For the text-containing cell, return its midpoint in (X, Y) coordinate format. 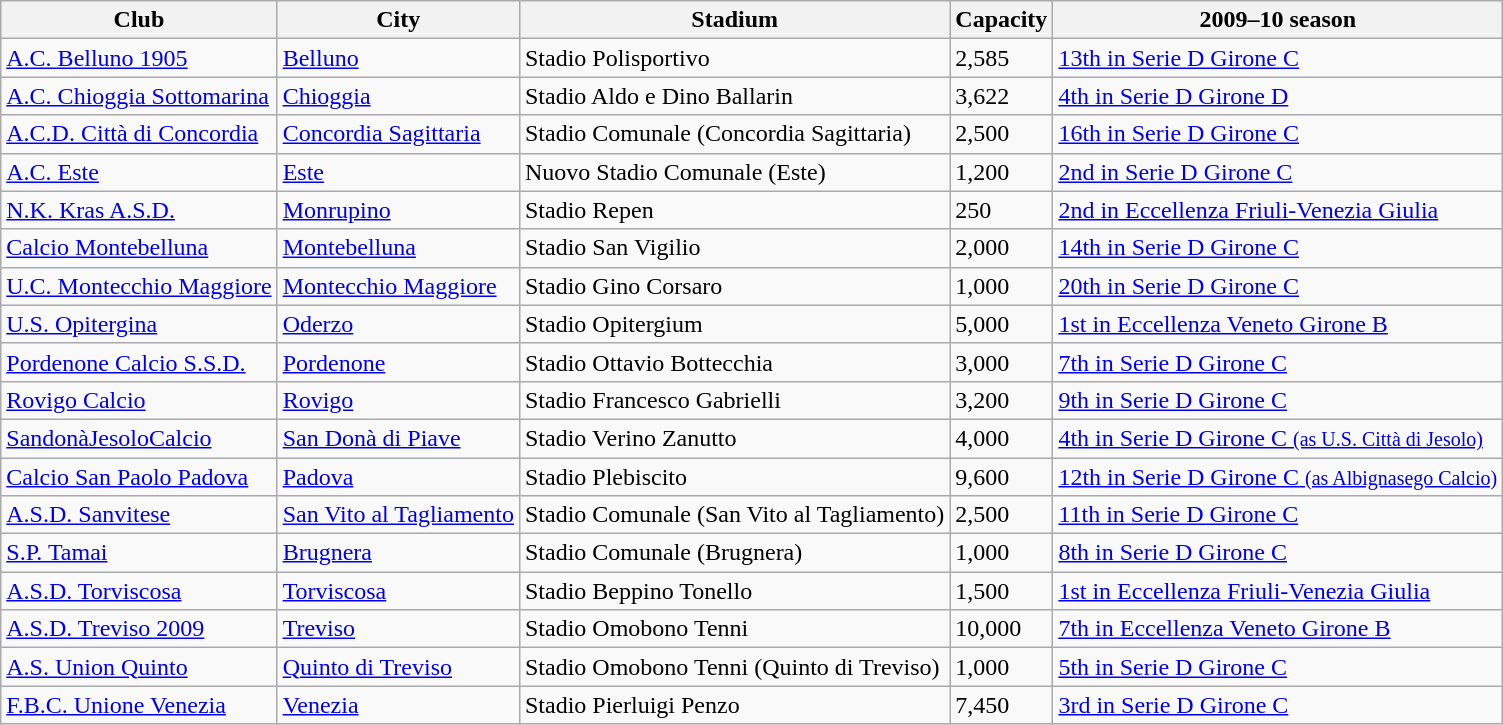
Stadio Comunale (Brugnera) (734, 553)
Stadio Gino Corsaro (734, 286)
3,622 (1002, 96)
A.S.D. Sanvitese (139, 515)
Belluno (398, 58)
Monrupino (398, 210)
Nuovo Stadio Comunale (Este) (734, 172)
N.K. Kras A.S.D. (139, 210)
Padova (398, 477)
Calcio Montebelluna (139, 248)
A.S. Union Quinto (139, 667)
11th in Serie D Girone C (1278, 515)
Stadio Ottavio Bottecchia (734, 362)
F.B.C. Unione Venezia (139, 705)
3,000 (1002, 362)
2,000 (1002, 248)
1,500 (1002, 591)
Stadio San Vigilio (734, 248)
Pordenone (398, 362)
1st in Eccellenza Friuli-Venezia Giulia (1278, 591)
Calcio San Paolo Padova (139, 477)
A.C. Este (139, 172)
9,600 (1002, 477)
Stadio Opitergium (734, 324)
Stadio Omobono Tenni (Quinto di Treviso) (734, 667)
8th in Serie D Girone C (1278, 553)
Rovigo Calcio (139, 400)
10,000 (1002, 629)
3,200 (1002, 400)
Oderzo (398, 324)
Stadio Comunale (San Vito al Tagliamento) (734, 515)
9th in Serie D Girone C (1278, 400)
12th in Serie D Girone C (as Albignasego Calcio) (1278, 477)
SandonàJesoloCalcio (139, 438)
Stadio Verino Zanutto (734, 438)
A.S.D. Treviso 2009 (139, 629)
7th in Serie D Girone C (1278, 362)
Quinto di Treviso (398, 667)
Stadio Plebiscito (734, 477)
Montecchio Maggiore (398, 286)
4th in Serie D Girone D (1278, 96)
S.P. Tamai (139, 553)
13th in Serie D Girone C (1278, 58)
Stadio Omobono Tenni (734, 629)
Venezia (398, 705)
Stadio Beppino Tonello (734, 591)
Capacity (1002, 20)
1,200 (1002, 172)
Este (398, 172)
Montebelluna (398, 248)
2nd in Eccellenza Friuli-Venezia Giulia (1278, 210)
A.S.D. Torviscosa (139, 591)
San Vito al Tagliamento (398, 515)
2,585 (1002, 58)
U.S. Opitergina (139, 324)
Stadium (734, 20)
1st in Eccellenza Veneto Girone B (1278, 324)
A.C.D. Città di Concordia (139, 134)
Brugnera (398, 553)
5th in Serie D Girone C (1278, 667)
Stadio Pierluigi Penzo (734, 705)
A.C. Chioggia Sottomarina (139, 96)
20th in Serie D Girone C (1278, 286)
2nd in Serie D Girone C (1278, 172)
A.C. Belluno 1905 (139, 58)
Stadio Aldo e Dino Ballarin (734, 96)
Chioggia (398, 96)
U.C. Montecchio Maggiore (139, 286)
14th in Serie D Girone C (1278, 248)
City (398, 20)
Treviso (398, 629)
Rovigo (398, 400)
2009–10 season (1278, 20)
Stadio Polisportivo (734, 58)
Concordia Sagittaria (398, 134)
Stadio Comunale (Concordia Sagittaria) (734, 134)
3rd in Serie D Girone C (1278, 705)
Stadio Francesco Gabrielli (734, 400)
7,450 (1002, 705)
5,000 (1002, 324)
Pordenone Calcio S.S.D. (139, 362)
4th in Serie D Girone C (as U.S. Città di Jesolo) (1278, 438)
Torviscosa (398, 591)
16th in Serie D Girone C (1278, 134)
Club (139, 20)
4,000 (1002, 438)
250 (1002, 210)
Stadio Repen (734, 210)
San Donà di Piave (398, 438)
7th in Eccellenza Veneto Girone B (1278, 629)
